For the text-containing cell, return its midpoint in [x, y] coordinate format. 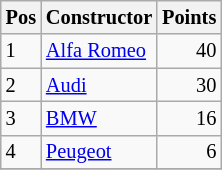
3 [21, 118]
Alfa Romeo [99, 51]
2 [21, 85]
Audi [99, 85]
1 [21, 51]
BMW [99, 118]
Points [189, 17]
4 [21, 152]
30 [189, 85]
16 [189, 118]
Peugeot [99, 152]
6 [189, 152]
Pos [21, 17]
Constructor [99, 17]
40 [189, 51]
